Pinpoint the cell where the given text exists, returning its (x, y) midpoint coordinate. 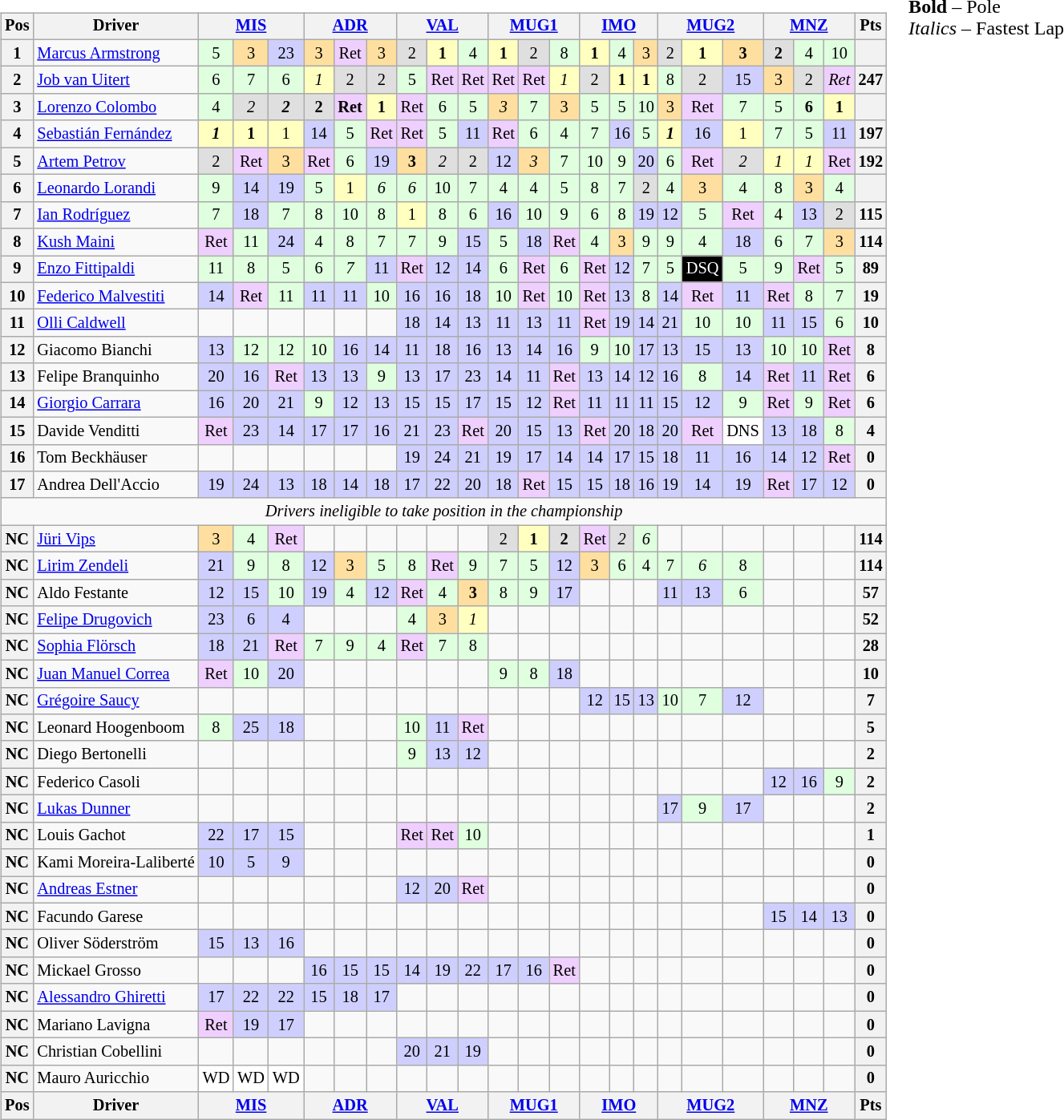
247 (871, 80)
Tom Beckhäuser (115, 458)
Olli Caldwell (115, 323)
Drivers ineligible to take position in the championship (444, 511)
25 (251, 728)
Giacomo Bianchi (115, 350)
Felipe Branquinho (115, 377)
Marcus Armstrong (115, 53)
Kush Maini (115, 242)
89 (871, 269)
Lirim Zendeli (115, 566)
Federico Malvestiti (115, 296)
Sebastián Fernández (115, 134)
Aldo Festante (115, 592)
Giorgio Carrara (115, 404)
Ian Rodríguez (115, 215)
Mauro Auricchio (115, 1078)
Alessandro Ghiretti (115, 997)
Juan Manuel Correa (115, 673)
Lorenzo Colombo (115, 107)
Oliver Söderström (115, 944)
Facundo Garese (115, 916)
Lukas Dunner (115, 809)
Jüri Vips (115, 539)
DNS (742, 431)
Christian Cobellini (115, 1052)
Leonard Hoogenboom (115, 728)
Andreas Estner (115, 890)
DSQ (702, 269)
197 (871, 134)
52 (871, 620)
Mickael Grosso (115, 971)
Felipe Drugovich (115, 620)
Davide Venditti (115, 431)
Job van Uitert (115, 80)
28 (871, 647)
Enzo Fittipaldi (115, 269)
Louis Gachot (115, 835)
Grégoire Saucy (115, 701)
192 (871, 161)
Leonardo Lorandi (115, 188)
Sophia Flörsch (115, 647)
Diego Bertonelli (115, 754)
57 (871, 592)
115 (871, 215)
Mariano Lavigna (115, 1025)
Kami Moreira-Laliberté (115, 863)
Federico Casoli (115, 782)
Andrea Dell'Accio (115, 485)
Artem Petrov (115, 161)
